Locate the cell with the specified text and output its [X, Y] center coordinate. 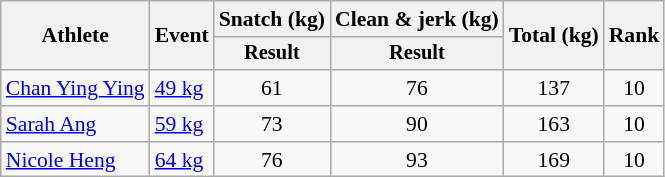
59 kg [182, 124]
61 [272, 88]
73 [272, 124]
137 [554, 88]
49 kg [182, 88]
Snatch (kg) [272, 19]
Total (kg) [554, 36]
90 [417, 124]
Rank [634, 36]
Sarah Ang [76, 124]
Athlete [76, 36]
Chan Ying Ying [76, 88]
Clean & jerk (kg) [417, 19]
Event [182, 36]
76 [417, 88]
163 [554, 124]
